Find where the given text appears and provide that cell's center as [x, y] coordinate. 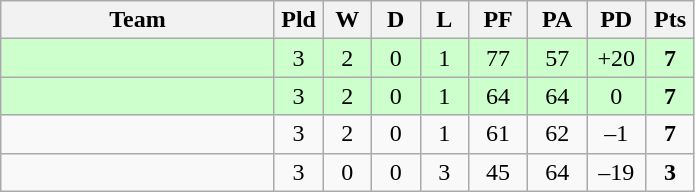
PD [616, 20]
Pts [670, 20]
–19 [616, 172]
61 [498, 134]
62 [558, 134]
L [444, 20]
45 [498, 172]
D [396, 20]
PF [498, 20]
–1 [616, 134]
W [348, 20]
57 [558, 58]
Team [138, 20]
PA [558, 20]
Pld [298, 20]
77 [498, 58]
+20 [616, 58]
